Search for the cell housing the specified text and yield its [x, y] center coordinate. 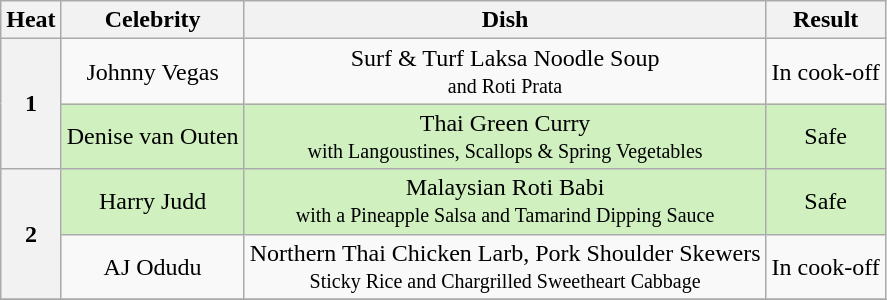
Result [826, 20]
Dish [505, 20]
1 [31, 104]
Denise van Outen [152, 136]
Heat [31, 20]
Thai Green Currywith Langoustines, Scallops & Spring Vegetables [505, 136]
Johnny Vegas [152, 72]
Northern Thai Chicken Larb, Pork Shoulder SkewersSticky Rice and Chargrilled Sweetheart Cabbage [505, 266]
Harry Judd [152, 202]
Celebrity [152, 20]
Malaysian Roti Babiwith a Pineapple Salsa and Tamarind Dipping Sauce [505, 202]
Surf & Turf Laksa Noodle Soupand Roti Prata [505, 72]
2 [31, 234]
AJ Odudu [152, 266]
